Detect which cell encompasses the target text, then output its [x, y] center coordinate. 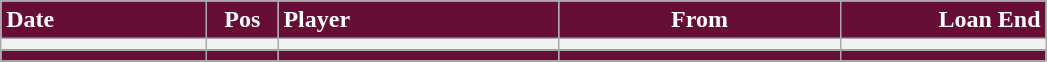
Player [418, 20]
From [700, 20]
Date [104, 20]
Pos [242, 20]
Loan End [943, 20]
